Detect which cell encompasses the target text, then output its (x, y) center coordinate. 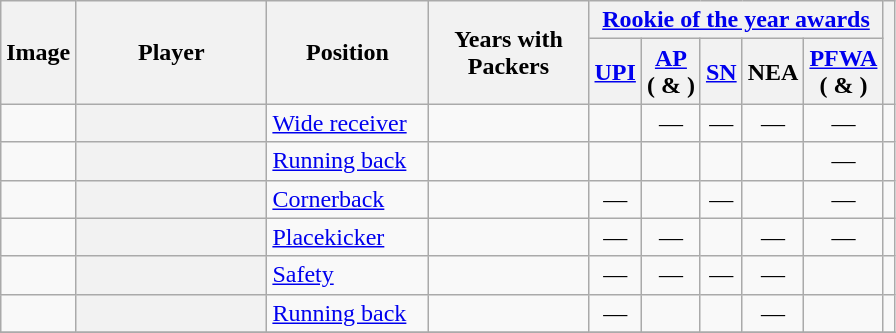
Cornerback (348, 199)
AP( & ) (670, 72)
Image (38, 52)
Rookie of the year awards (736, 20)
Years with Packers (508, 52)
UPI (615, 72)
Player (172, 52)
Wide receiver (348, 123)
Safety (348, 275)
PFWA( & ) (844, 72)
NEA (773, 72)
SN (721, 72)
Position (348, 52)
Placekicker (348, 237)
